Determine the [x, y] coordinate at the center of the cell enclosing the given text.  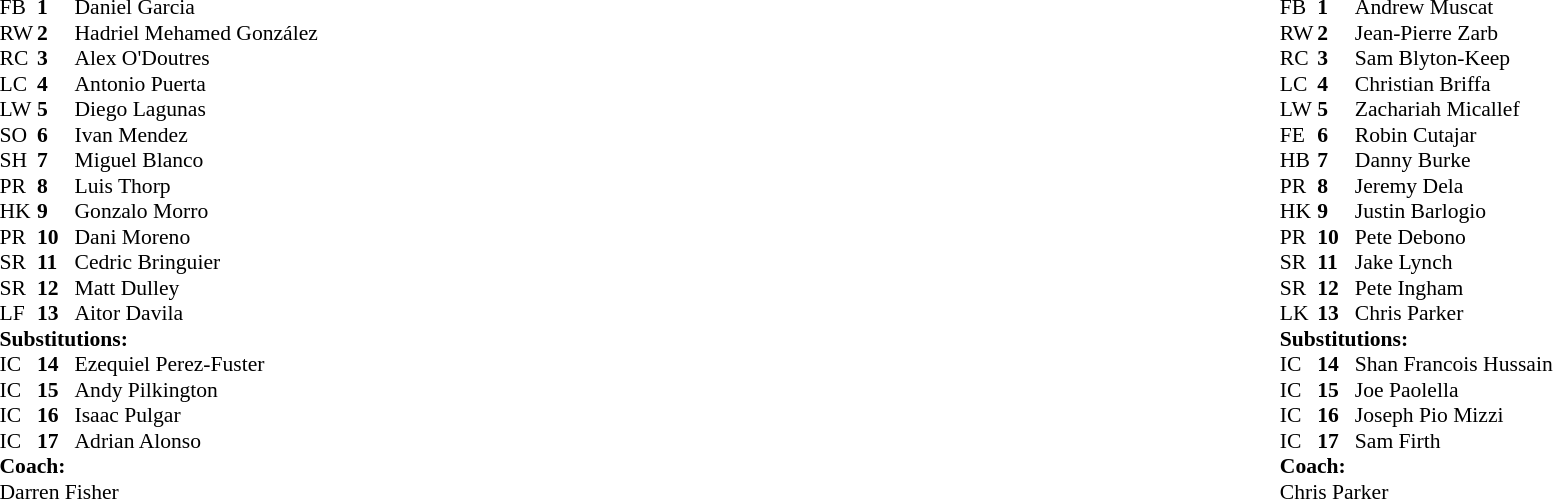
Ivan Mendez [196, 135]
Sam Blyton-Keep [1454, 59]
Hadriel Mehamed González [196, 33]
Justin Barlogio [1454, 211]
Danny Burke [1454, 161]
Alex O'Doutres [196, 59]
LK [1299, 313]
Jake Lynch [1454, 263]
Joe Paolella [1454, 390]
Diego Lagunas [196, 109]
Christian Briffa [1454, 84]
Gonzalo Morro [196, 211]
Pete Debono [1454, 237]
Ezequiel Perez-Fuster [196, 365]
Aitor Davila [196, 313]
SO [19, 135]
Luis Thorp [196, 186]
FE [1299, 135]
Pete Ingham [1454, 288]
Robin Cutajar [1454, 135]
Jeremy Dela [1454, 186]
Dani Moreno [196, 237]
Adrian Alonso [196, 441]
LF [19, 313]
Matt Dulley [196, 288]
Cedric Bringuier [196, 263]
Jean-Pierre Zarb [1454, 33]
SH [19, 161]
Chris Parker [1454, 313]
Sam Firth [1454, 441]
Isaac Pulgar [196, 415]
Shan Francois Hussain [1454, 365]
Andy Pilkington [196, 390]
Antonio Puerta [196, 84]
Joseph Pio Mizzi [1454, 415]
Zachariah Micallef [1454, 109]
HB [1299, 161]
Miguel Blanco [196, 161]
